Scan for the cell matching the given text and deliver its (X, Y) coordinate at center. 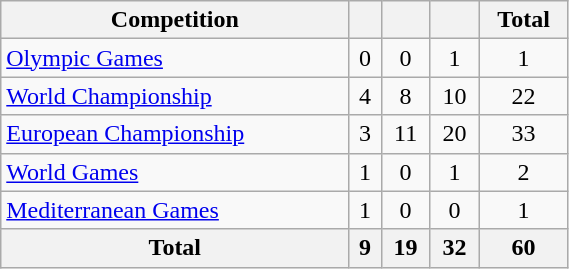
Mediterranean Games (175, 210)
20 (454, 134)
European Championship (175, 134)
8 (406, 96)
19 (406, 248)
World Championship (175, 96)
Olympic Games (175, 58)
3 (365, 134)
World Games (175, 172)
10 (454, 96)
33 (524, 134)
2 (524, 172)
32 (454, 248)
Competition (175, 20)
11 (406, 134)
22 (524, 96)
60 (524, 248)
9 (365, 248)
4 (365, 96)
